Output the [x, y] coordinate of the center of the cell containing the given text.  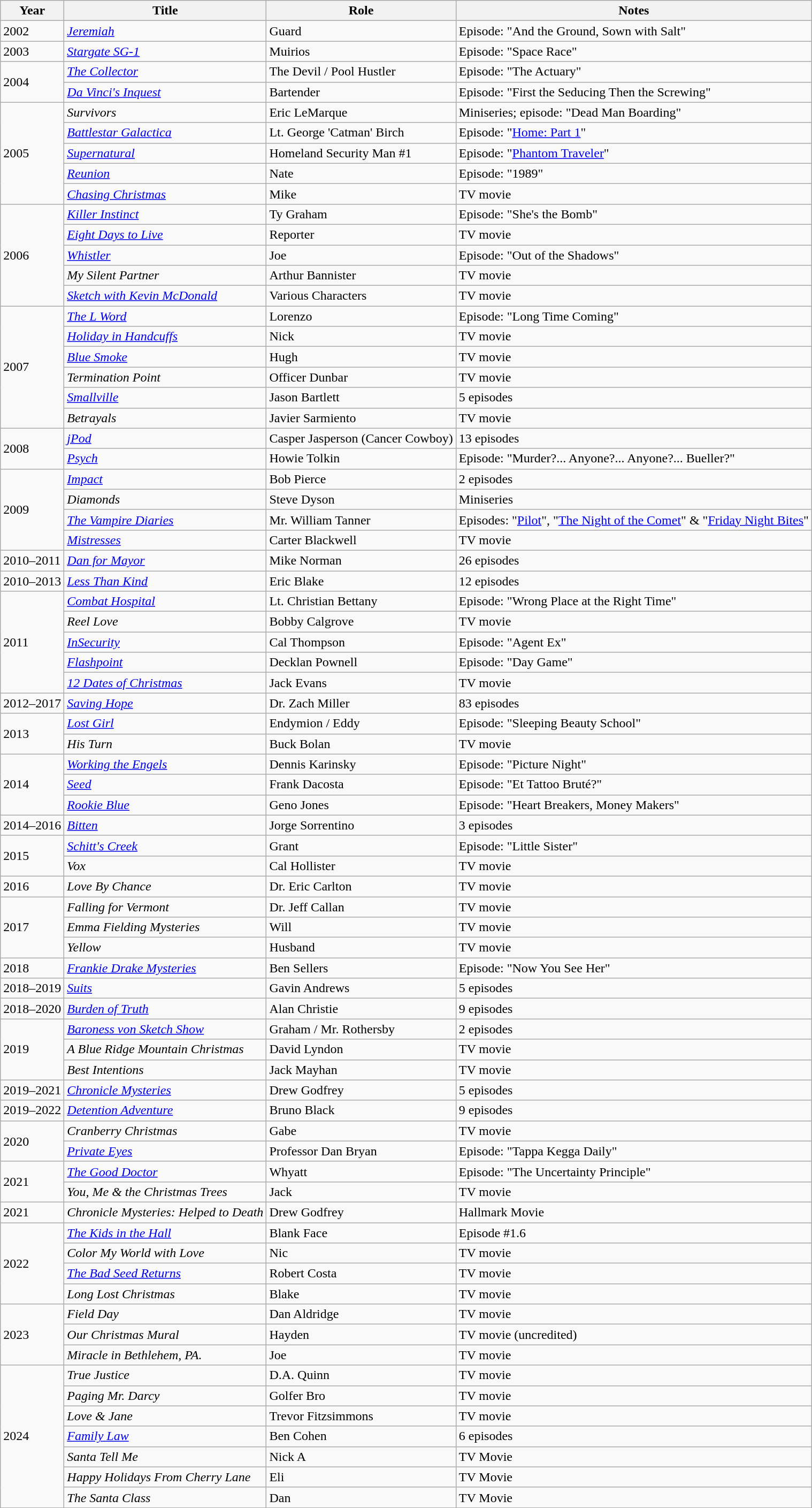
2018–2020 [32, 1009]
Chasing Christmas [165, 194]
Bruno Black [361, 1110]
Ben Sellers [361, 968]
Mike [361, 194]
Golfer Bro [361, 1396]
Episode: "Picture Night" [633, 764]
Homeland Security Man #1 [361, 153]
Casper Jasperson (Cancer Cowboy) [361, 438]
Jack Evans [361, 683]
2007 [32, 367]
Steve Dyson [361, 499]
Dan Aldridge [361, 1314]
Field Day [165, 1314]
Episode: "Home: Part 1" [633, 133]
2017 [32, 927]
2023 [32, 1335]
Stargate SG-1 [165, 51]
2015 [32, 856]
3 episodes [633, 825]
Love By Chance [165, 886]
2022 [32, 1263]
2010–2013 [32, 581]
2014–2016 [32, 825]
Grant [361, 846]
2020 [32, 1141]
jPod [165, 438]
2013 [32, 734]
Sketch with Kevin McDonald [165, 296]
Graham / Mr. Rothersby [361, 1029]
Color My World with Love [165, 1253]
Dan [361, 1497]
David Lyndon [361, 1049]
Episode #1.6 [633, 1232]
Battlestar Galactica [165, 133]
Decklan Pownell [361, 662]
2019–2022 [32, 1110]
Episode: "The Actuary" [633, 72]
Howie Tolkin [361, 459]
My Silent Partner [165, 276]
Cranberry Christmas [165, 1131]
Saving Hope [165, 703]
2012–2017 [32, 703]
Cal Hollister [361, 866]
Hugh [361, 357]
Dr. Eric Carlton [361, 886]
Episode: "Wrong Place at the Right Time" [633, 601]
Lt. Christian Bettany [361, 601]
Episode: "First the Seducing Then the Screwing" [633, 92]
You, Me & the Christmas Trees [165, 1192]
Our Christmas Mural [165, 1335]
2005 [32, 153]
True Justice [165, 1375]
Episode: "Day Game" [633, 662]
Lost Girl [165, 723]
Bartender [361, 92]
Suits [165, 988]
The Bad Seed Returns [165, 1274]
2008 [32, 448]
Jorge Sorrentino [361, 825]
Bob Pierce [361, 479]
Episode: "Phantom Traveler" [633, 153]
The Collector [165, 72]
Eli [361, 1477]
Lt. George 'Catman' Birch [361, 133]
Mike Norman [361, 560]
Episode: "Murder?... Anyone?... Anyone?... Bueller?" [633, 459]
Episode: "Sleeping Beauty School" [633, 723]
Baroness von Sketch Show [165, 1029]
TV movie (uncredited) [633, 1335]
Detention Adventure [165, 1110]
Bitten [165, 825]
Working the Engels [165, 764]
Combat Hospital [165, 601]
The Vampire Diaries [165, 520]
Episode: "Tappa Kegga Daily" [633, 1151]
Seed [165, 785]
Love & Jane [165, 1416]
2016 [32, 886]
Endymion / Eddy [361, 723]
Blake [361, 1294]
Flashpoint [165, 662]
Emma Fielding Mysteries [165, 927]
The Good Doctor [165, 1171]
Whistler [165, 255]
Reel Love [165, 622]
Geno Jones [361, 805]
Happy Holidays From Cherry Lane [165, 1477]
Jeremiah [165, 31]
Holiday in Handcuffs [165, 337]
Robert Costa [361, 1274]
Gavin Andrews [361, 988]
Bobby Calgrove [361, 622]
InSecurity [165, 642]
Burden of Truth [165, 1009]
Episode: "Little Sister" [633, 846]
Paging Mr. Darcy [165, 1396]
Title [165, 11]
2010–2011 [32, 560]
Psych [165, 459]
26 episodes [633, 560]
2006 [32, 255]
2004 [32, 82]
Episode: "Space Race" [633, 51]
Whyatt [361, 1171]
Trevor Fitzsimmons [361, 1416]
The L Word [165, 316]
Ben Cohen [361, 1436]
The Devil / Pool Hustler [361, 72]
Family Law [165, 1436]
Hallmark Movie [633, 1212]
Professor Dan Bryan [361, 1151]
2024 [32, 1436]
Javier Sarmiento [361, 418]
2019 [32, 1049]
Nick A [361, 1457]
Chronicle Mysteries: Helped to Death [165, 1212]
Episode: "She's the Bomb" [633, 214]
13 episodes [633, 438]
Diamonds [165, 499]
2009 [32, 509]
Episode: "1989" [633, 173]
83 episodes [633, 703]
Vox [165, 866]
Rookie Blue [165, 805]
2002 [32, 31]
Jason Bartlett [361, 398]
Guard [361, 31]
Eric Blake [361, 581]
Nate [361, 173]
6 episodes [633, 1436]
The Kids in the Hall [165, 1232]
Nick [361, 337]
2003 [32, 51]
Less Than Kind [165, 581]
Blank Face [361, 1232]
2014 [32, 785]
2018–2019 [32, 988]
Long Lost Christmas [165, 1294]
Episode: "Heart Breakers, Money Makers" [633, 805]
Eight Days to Live [165, 234]
Mr. William Tanner [361, 520]
Private Eyes [165, 1151]
Termination Point [165, 377]
Cal Thompson [361, 642]
Best Intentions [165, 1070]
Da Vinci's Inquest [165, 92]
Nic [361, 1253]
D.A. Quinn [361, 1375]
2018 [32, 968]
Reunion [165, 173]
Yellow [165, 948]
Episode: "The Uncertainty Principle" [633, 1171]
Dr. Jeff Callan [361, 907]
A Blue Ridge Mountain Christmas [165, 1049]
Arthur Bannister [361, 276]
Year [32, 11]
Episodes: "Pilot", "The Night of the Comet" & "Friday Night Bites" [633, 520]
Jack Mayhan [361, 1070]
Buck Bolan [361, 744]
Survivors [165, 112]
The Santa Class [165, 1497]
Gabe [361, 1131]
Supernatural [165, 153]
Carter Blackwell [361, 540]
Santa Tell Me [165, 1457]
Mistresses [165, 540]
Various Characters [361, 296]
12 episodes [633, 581]
Chronicle Mysteries [165, 1090]
Impact [165, 479]
Dan for Mayor [165, 560]
Hayden [361, 1335]
His Turn [165, 744]
Smallville [165, 398]
Episode: "Agent Ex" [633, 642]
Notes [633, 11]
Frankie Drake Mysteries [165, 968]
Episode: "Out of the Shadows" [633, 255]
Eric LeMarque [361, 112]
Episode: "Et Tattoo Bruté?" [633, 785]
Will [361, 927]
Ty Graham [361, 214]
Miracle in Bethlehem, PA. [165, 1355]
Killer Instinct [165, 214]
Episode: "Now You See Her" [633, 968]
Alan Christie [361, 1009]
Miniseries; episode: "Dead Man Boarding" [633, 112]
Muirios [361, 51]
Betrayals [165, 418]
Miniseries [633, 499]
Jack [361, 1192]
2019–2021 [32, 1090]
Dennis Karinsky [361, 764]
Falling for Vermont [165, 907]
Husband [361, 948]
Officer Dunbar [361, 377]
Schitt's Creek [165, 846]
Episode: "And the Ground, Sown with Salt" [633, 31]
Role [361, 11]
Blue Smoke [165, 357]
Lorenzo [361, 316]
2011 [32, 642]
Reporter [361, 234]
Episode: "Long Time Coming" [633, 316]
12 Dates of Christmas [165, 683]
Dr. Zach Miller [361, 703]
Frank Dacosta [361, 785]
